Return the (X, Y) coordinate for the center point of the cell that contains the specified text.  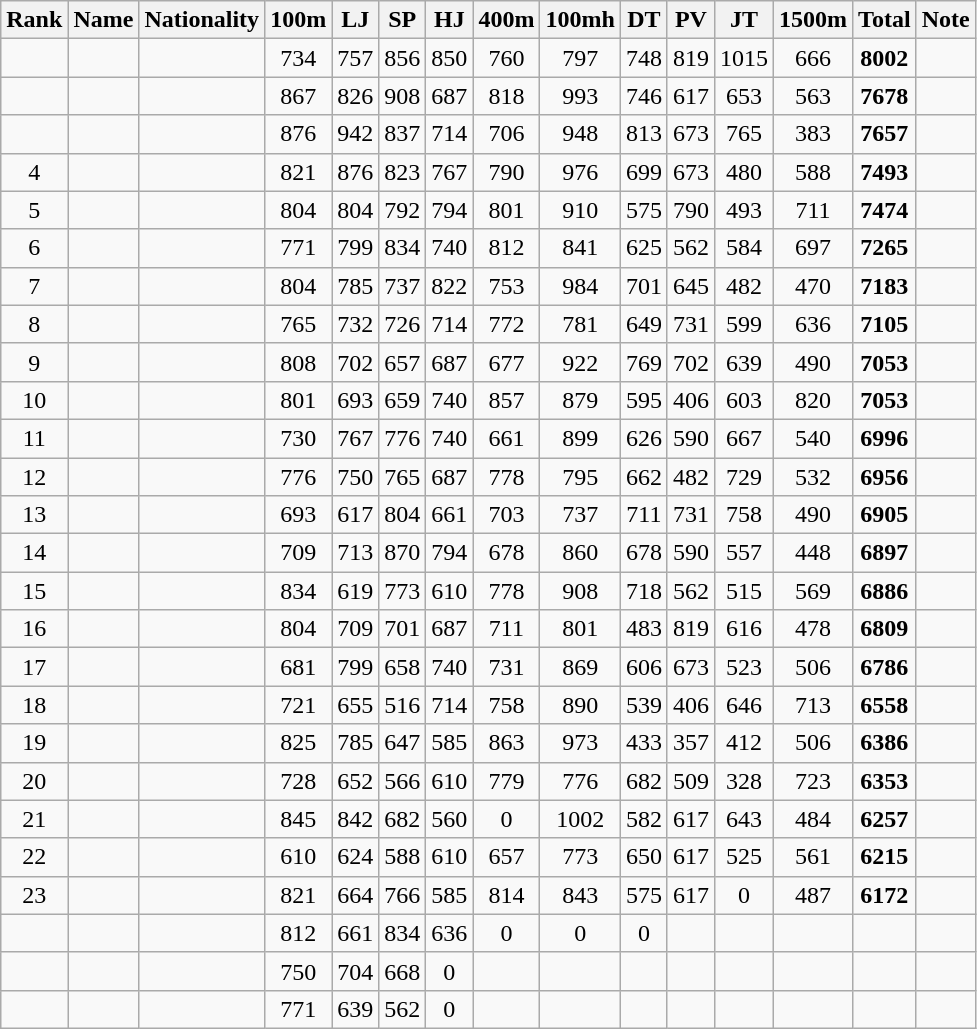
560 (450, 819)
7657 (885, 134)
718 (644, 591)
726 (402, 324)
563 (814, 96)
7105 (885, 324)
6 (34, 248)
837 (402, 134)
845 (298, 819)
658 (402, 667)
867 (298, 96)
18 (34, 705)
650 (644, 857)
357 (690, 743)
860 (580, 553)
792 (402, 210)
516 (402, 705)
879 (580, 400)
706 (506, 134)
729 (744, 477)
6786 (885, 667)
DT (644, 20)
484 (814, 819)
433 (644, 743)
681 (298, 667)
478 (814, 629)
JT (744, 20)
20 (34, 781)
383 (814, 134)
6353 (885, 781)
748 (644, 58)
619 (356, 591)
993 (580, 96)
470 (814, 286)
493 (744, 210)
856 (402, 58)
652 (356, 781)
525 (744, 857)
566 (402, 781)
1015 (744, 58)
557 (744, 553)
6897 (885, 553)
6905 (885, 515)
569 (814, 591)
6215 (885, 857)
SP (402, 20)
22 (34, 857)
677 (506, 362)
HJ (450, 20)
626 (644, 438)
662 (644, 477)
100m (298, 20)
730 (298, 438)
922 (580, 362)
624 (356, 857)
14 (34, 553)
100mh (580, 20)
Nationality (202, 20)
655 (356, 705)
9 (34, 362)
850 (450, 58)
753 (506, 286)
599 (744, 324)
746 (644, 96)
1500m (814, 20)
487 (814, 895)
659 (402, 400)
595 (644, 400)
984 (580, 286)
23 (34, 895)
704 (356, 971)
6558 (885, 705)
646 (744, 705)
857 (506, 400)
625 (644, 248)
822 (450, 286)
721 (298, 705)
616 (744, 629)
667 (744, 438)
5 (34, 210)
13 (34, 515)
723 (814, 781)
480 (744, 172)
Name (104, 20)
820 (814, 400)
653 (744, 96)
6996 (885, 438)
539 (644, 705)
976 (580, 172)
668 (402, 971)
523 (744, 667)
412 (744, 743)
813 (644, 134)
17 (34, 667)
863 (506, 743)
732 (356, 324)
603 (744, 400)
766 (402, 895)
540 (814, 438)
869 (580, 667)
Rank (34, 20)
Total (885, 20)
400m (506, 20)
910 (580, 210)
826 (356, 96)
843 (580, 895)
772 (506, 324)
8 (34, 324)
734 (298, 58)
8002 (885, 58)
823 (402, 172)
582 (644, 819)
7 (34, 286)
795 (580, 477)
973 (580, 743)
532 (814, 477)
PV (690, 20)
7493 (885, 172)
Note (946, 20)
509 (690, 781)
21 (34, 819)
584 (744, 248)
6386 (885, 743)
16 (34, 629)
515 (744, 591)
7678 (885, 96)
328 (744, 781)
6172 (885, 895)
814 (506, 895)
942 (356, 134)
LJ (356, 20)
12 (34, 477)
808 (298, 362)
7265 (885, 248)
797 (580, 58)
948 (580, 134)
7474 (885, 210)
606 (644, 667)
818 (506, 96)
779 (506, 781)
769 (644, 362)
4 (34, 172)
10 (34, 400)
6257 (885, 819)
561 (814, 857)
448 (814, 553)
899 (580, 438)
11 (34, 438)
6956 (885, 477)
6809 (885, 629)
697 (814, 248)
728 (298, 781)
842 (356, 819)
825 (298, 743)
483 (644, 629)
645 (690, 286)
7183 (885, 286)
15 (34, 591)
1002 (580, 819)
841 (580, 248)
643 (744, 819)
6886 (885, 591)
781 (580, 324)
19 (34, 743)
757 (356, 58)
664 (356, 895)
870 (402, 553)
649 (644, 324)
760 (506, 58)
647 (402, 743)
699 (644, 172)
666 (814, 58)
890 (580, 705)
703 (506, 515)
